Return the (X, Y) coordinate for the center point of the cell that contains the specified text.  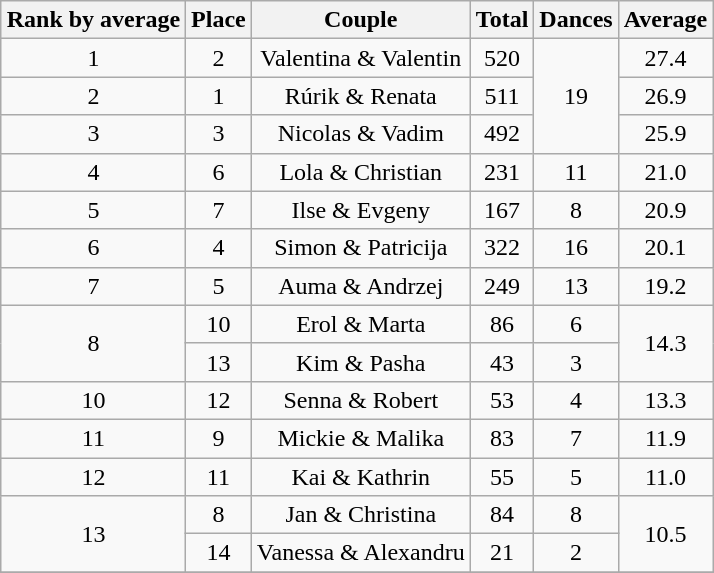
86 (502, 324)
11.0 (666, 477)
Valentina & Valentin (360, 58)
27.4 (666, 58)
Total (502, 20)
53 (502, 400)
511 (502, 96)
249 (502, 286)
Couple (360, 20)
Simon & Patricija (360, 248)
19.2 (666, 286)
Jan & Christina (360, 515)
Place (219, 20)
Nicolas & Vadim (360, 134)
21 (502, 553)
Auma & Andrzej (360, 286)
Rúrik & Renata (360, 96)
520 (502, 58)
Dances (576, 20)
Ilse & Evgeny (360, 210)
20.1 (666, 248)
231 (502, 172)
492 (502, 134)
Erol & Marta (360, 324)
11.9 (666, 438)
21.0 (666, 172)
10.5 (666, 534)
19 (576, 96)
55 (502, 477)
20.9 (666, 210)
Average (666, 20)
13.3 (666, 400)
84 (502, 515)
14 (219, 553)
322 (502, 248)
Kai & Kathrin (360, 477)
9 (219, 438)
25.9 (666, 134)
167 (502, 210)
Vanessa & Alexandru (360, 553)
Senna & Robert (360, 400)
16 (576, 248)
Mickie & Malika (360, 438)
43 (502, 362)
14.3 (666, 343)
83 (502, 438)
26.9 (666, 96)
Rank by average (93, 20)
Kim & Pasha (360, 362)
Lola & Christian (360, 172)
